Output the [x, y] coordinate of the center of the cell containing the given text.  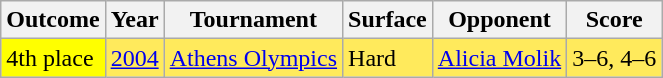
Score [614, 20]
Outcome [53, 20]
Hard [388, 58]
Tournament [253, 20]
Surface [388, 20]
2004 [134, 58]
Opponent [499, 20]
4th place [53, 58]
Alicia Molik [499, 58]
Athens Olympics [253, 58]
Year [134, 20]
3–6, 4–6 [614, 58]
